Detect which cell encompasses the target text, then output its [x, y] center coordinate. 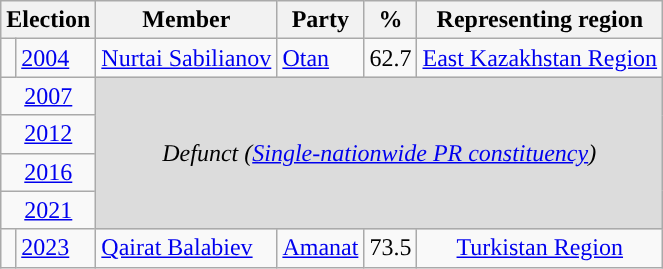
73.5 [390, 248]
Otan [320, 58]
2021 [48, 210]
Qairat Balabiev [186, 248]
% [390, 20]
Amanat [320, 248]
Nurtai Sabilianov [186, 58]
2023 [56, 248]
East Kazakhstan Region [540, 58]
Member [186, 20]
Party [320, 20]
2007 [48, 96]
Representing region [540, 20]
2004 [56, 58]
2016 [48, 172]
Turkistan Region [540, 248]
Election [48, 20]
62.7 [390, 58]
2012 [48, 134]
Defunct (Single-nationwide PR constituency) [380, 153]
